Capture the cell that displays the provided text and extract its (x, y) central coordinate. 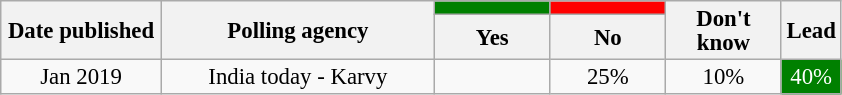
10% (724, 78)
Jan 2019 (82, 78)
No (608, 38)
Don't know (724, 30)
Yes (492, 38)
25% (608, 78)
40% (811, 78)
Polling agency (298, 30)
India today - Karvy (298, 78)
Lead (811, 30)
Date published (82, 30)
